Capture the cell that displays the provided text and extract its [X, Y] central coordinate. 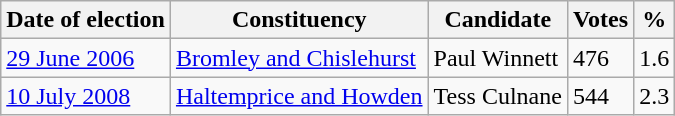
Date of election [86, 20]
1.6 [654, 58]
544 [600, 96]
476 [600, 58]
Votes [600, 20]
Candidate [498, 20]
Tess Culnane [498, 96]
Paul Winnett [498, 58]
% [654, 20]
2.3 [654, 96]
Bromley and Chislehurst [299, 58]
Constituency [299, 20]
Haltemprice and Howden [299, 96]
10 July 2008 [86, 96]
29 June 2006 [86, 58]
